Pinpoint the cell where the given text exists, returning its [x, y] midpoint coordinate. 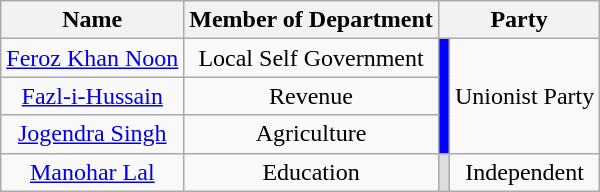
Local Self Government [312, 58]
Education [312, 172]
Feroz Khan Noon [92, 58]
Unionist Party [524, 96]
Manohar Lal [92, 172]
Name [92, 20]
Independent [524, 172]
Party [518, 20]
Member of Department [312, 20]
Revenue [312, 96]
Agriculture [312, 134]
Fazl-i-Hussain [92, 96]
Jogendra Singh [92, 134]
